Extract the [X, Y] coordinate from the center of the cell holding the provided text.  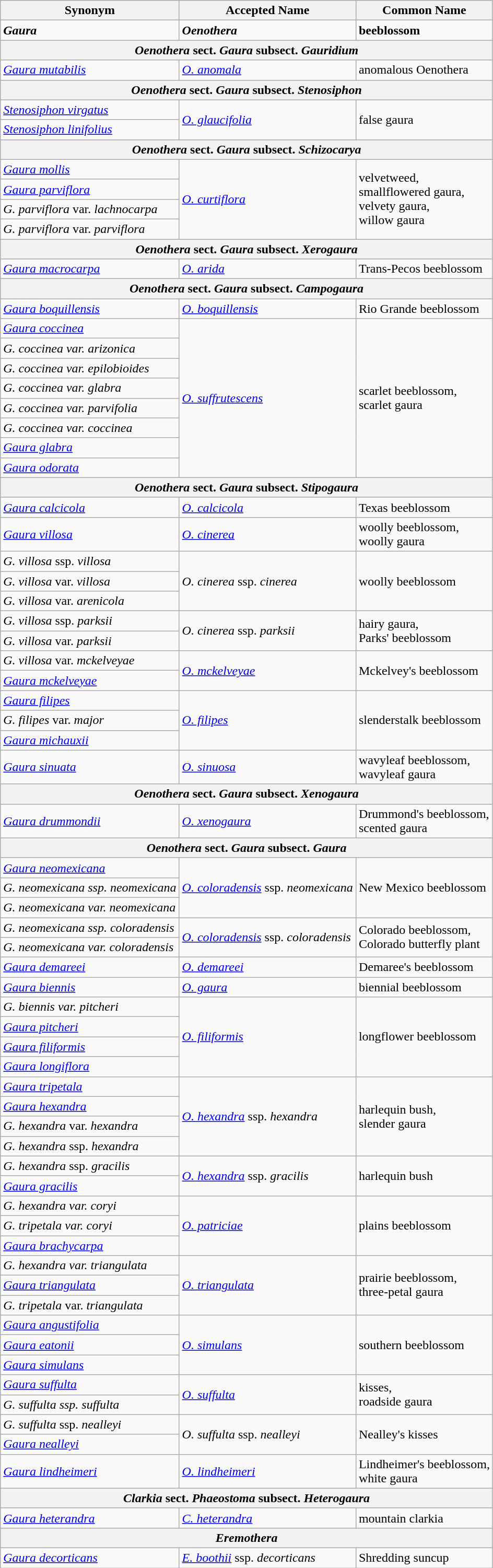
O. triangulata [267, 1285]
G. villosa ssp. villosa [90, 561]
Gaura heterandra [90, 1518]
Gaura parviflora [90, 189]
Gaura biennis [90, 987]
G. neomexicana ssp. coloradensis [90, 927]
G. coccinea var. coccinea [90, 428]
O. boquillensis [267, 309]
G. biennis var. pitcheri [90, 1007]
Gaura eatonii [90, 1345]
Colorado beeblossom,Colorado butterfly plant [424, 937]
Gaura sinuata [90, 767]
Trans-Pecos beeblossom [424, 269]
kisses,roadside gaura [424, 1395]
Drummond's beeblossom,scented gaura [424, 821]
Gaura calcicola [90, 507]
Lindheimer's beeblossom,white gaura [424, 1471]
G. villosa var. mckelveyae [90, 661]
C. heterandra [267, 1518]
prairie beeblossom,three-petal gaura [424, 1285]
Gaura macrocarpa [90, 269]
O. glaucifolia [267, 120]
Oenothera [267, 30]
wavyleaf beeblossom,wavyleaf gaura [424, 767]
Eremothera [246, 1538]
G. parviflora var. lachnocarpa [90, 209]
Gaura glabra [90, 448]
G. suffulta ssp. nealleyi [90, 1424]
Gaura nealleyi [90, 1444]
G. coccinea var. glabra [90, 388]
Gaura villosa [90, 534]
O. mckelveyae [267, 671]
O. coloradensis ssp. neomexicana [267, 887]
woolly beeblossom,woolly gaura [424, 534]
G. neomexicana ssp. neomexicana [90, 887]
O. filiformis [267, 1037]
scarlet beeblossom,scarlet gaura [424, 398]
O. filipes [267, 720]
O. suffulta ssp. nealleyi [267, 1434]
G. hexandra var. triangulata [90, 1266]
longflower beeblossom [424, 1037]
Gaura pitcheri [90, 1027]
Gaura longiflora [90, 1067]
Gaura angustifolia [90, 1325]
Common Name [424, 10]
G. tripetala var. triangulata [90, 1305]
Accepted Name [267, 10]
Gaura suffulta [90, 1385]
O. curtiflora [267, 199]
O. anomala [267, 70]
Gaura coccinea [90, 329]
Gaura michauxii [90, 740]
Oenothera sect. Gaura subsect. Xenogaura [246, 794]
Synonym [90, 10]
O. hexandra ssp. gracilis [267, 1176]
Oenothera sect. Gaura subsect. Gaura [246, 848]
Gaura lindheimeri [90, 1471]
woolly beeblossom [424, 581]
Gaura mckelveyae [90, 681]
G. coccinea var. arizonica [90, 348]
O. lindheimeri [267, 1471]
Gaura [90, 30]
Oenothera sect. Gaura subsect. Schizocarya [246, 149]
O. suffulta [267, 1395]
G. hexandra var. hexandra [90, 1126]
O. cinerea ssp. cinerea [267, 581]
false gaura [424, 120]
Gaura brachycarpa [90, 1246]
Mckelvey's beeblossom [424, 671]
biennial beeblossom [424, 987]
Gaura drummondii [90, 821]
O. demareei [267, 967]
G. coccinea var. parvifolia [90, 408]
E. boothii ssp. decorticans [267, 1558]
G. villosa var. parksii [90, 641]
O. calcicola [267, 507]
G. villosa var. arenicola [90, 601]
Oenothera sect. Gaura subsect. Xerogaura [246, 249]
G. coccinea var. epilobioides [90, 368]
Gaura mollis [90, 169]
O. hexandra ssp. hexandra [267, 1116]
anomalous Oenothera [424, 70]
Gaura demareei [90, 967]
G. suffulta ssp. suffulta [90, 1405]
Oenothera sect. Gaura subsect. Gauridium [246, 50]
Rio Grande beeblossom [424, 309]
Oenothera sect. Gaura subsect. Stenosiphon [246, 90]
G. filipes var. major [90, 720]
Gaura mutabilis [90, 70]
O. simulans [267, 1345]
G. villosa var. villosa [90, 581]
Gaura neomexicana [90, 868]
Gaura decorticans [90, 1558]
Oenothera sect. Gaura subsect. Campogaura [246, 289]
Stenosiphon virgatus [90, 110]
harlequin bush [424, 1176]
G. hexandra ssp. hexandra [90, 1146]
G. neomexicana var. coloradensis [90, 947]
G. tripetala var. coryi [90, 1225]
southern beeblossom [424, 1345]
O. suffrutescens [267, 398]
harlequin bush,slender gaura [424, 1116]
Oenothera sect. Gaura subsect. Stipogaura [246, 487]
O. cinerea [267, 534]
O. patriciae [267, 1225]
O. sinuosa [267, 767]
G. villosa ssp. parksii [90, 621]
mountain clarkia [424, 1518]
beeblossom [424, 30]
Gaura boquillensis [90, 309]
G. neomexicana var. neomexicana [90, 907]
Gaura tripetala [90, 1086]
O. xenogaura [267, 821]
O. coloradensis ssp. coloradensis [267, 937]
G. hexandra ssp. gracilis [90, 1166]
Stenosiphon linifolius [90, 130]
Clarkia sect. Phaeostoma subsect. Heterogaura [246, 1498]
G. parviflora var. parviflora [90, 229]
hairy gaura,Parks' beeblossom [424, 631]
Gaura triangulata [90, 1285]
Gaura filipes [90, 700]
Gaura simulans [90, 1365]
slenderstalk beeblossom [424, 720]
O. arida [267, 269]
Gaura odorata [90, 467]
Nealley's kisses [424, 1434]
G. hexandra var. coryi [90, 1206]
Gaura hexandra [90, 1106]
Texas beeblossom [424, 507]
Shredding suncup [424, 1558]
Gaura filiformis [90, 1047]
O. gaura [267, 987]
New Mexico beeblossom [424, 887]
Gaura gracilis [90, 1186]
Demaree's beeblossom [424, 967]
velvetweed,smallflowered gaura,velvety gaura,willow gaura [424, 199]
O. cinerea ssp. parksii [267, 631]
plains beeblossom [424, 1225]
